Provide the (X, Y) coordinate of the cell's center where the given text is located.  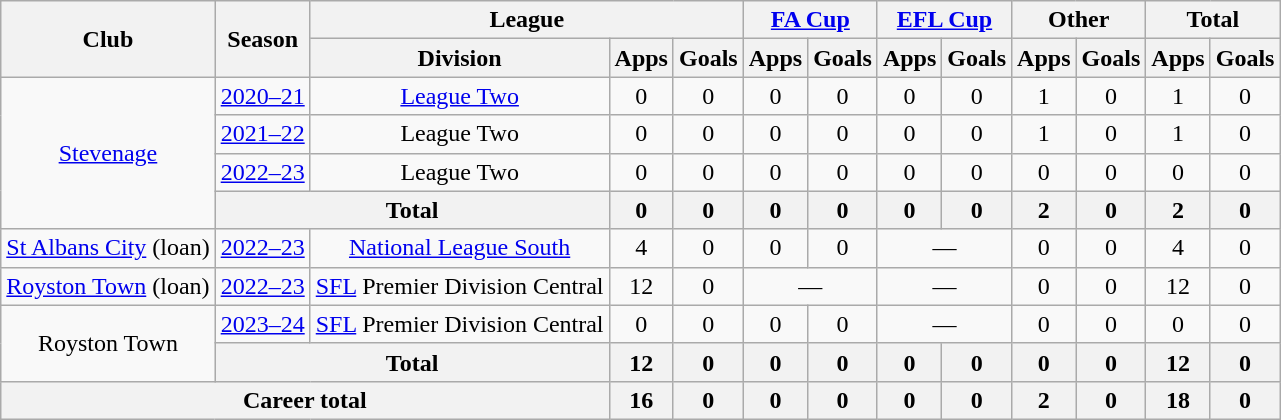
2023–24 (262, 324)
Other (1079, 20)
Career total (305, 400)
2020–21 (262, 96)
Division (460, 58)
EFL Cup (944, 20)
St Albans City (loan) (108, 248)
Stevenage (108, 153)
2021–22 (262, 134)
National League South (460, 248)
Royston Town (loan) (108, 286)
Royston Town (108, 343)
Season (262, 39)
16 (641, 400)
FA Cup (810, 20)
League (526, 20)
Club (108, 39)
18 (1178, 400)
